Search for the cell housing the specified text and yield its [x, y] center coordinate. 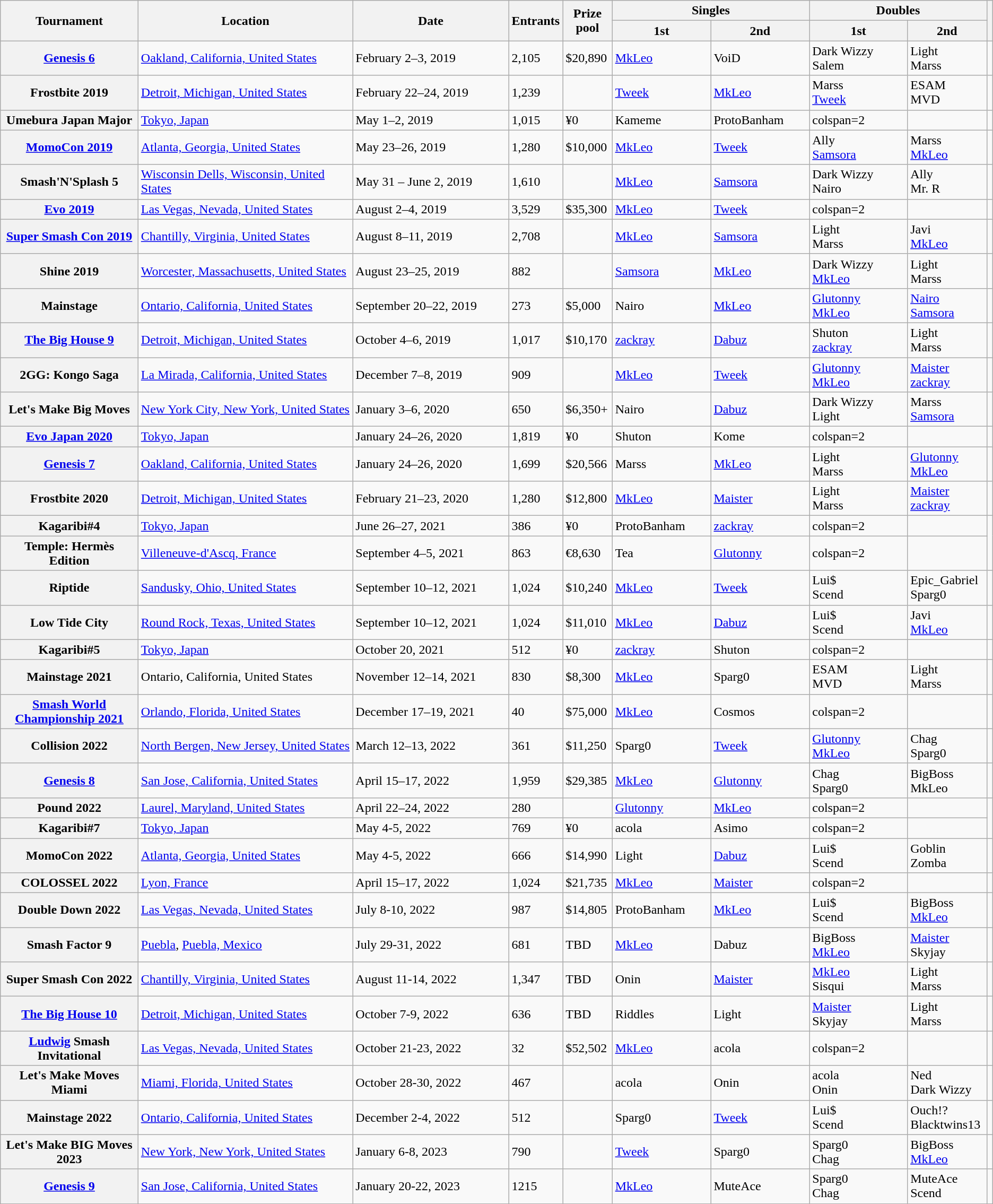
Ally Mr. R [947, 181]
Villeneuve-d'Ascq, France [245, 553]
Shuton zackray [858, 340]
Kameme [661, 120]
June 26–27, 2021 [431, 526]
December 17–19, 2021 [431, 711]
$20,890 [588, 58]
32 [536, 1049]
January 6-8, 2023 [431, 1151]
909 [536, 375]
Mainstage 2022 [69, 1118]
Marss Tweek [858, 92]
$21,735 [588, 883]
987 [536, 911]
January 20-22, 2023 [431, 1186]
$10,000 [588, 148]
Location [245, 21]
Frostbite 2020 [69, 499]
August 23–25, 2019 [431, 271]
Ally Samsora [858, 148]
Mainstage [69, 306]
Round Rock, Texas, United States [245, 622]
Date [431, 21]
October 28-30, 2022 [431, 1082]
February 21–23, 2020 [431, 499]
Kome [760, 437]
1,959 [536, 780]
$29,385 [588, 780]
Super Smash Con 2022 [69, 980]
October 21-23, 2022 [431, 1049]
Let's Make Big Moves [69, 410]
May 23–26, 2019 [431, 148]
1215 [536, 1186]
Kagaribi#4 [69, 526]
Laurel, Maryland, United States [245, 808]
Dark Wizzy Nairo [858, 181]
2GG: Kongo Saga [69, 375]
Shine 2019 [69, 271]
Let's Make Moves Miami [69, 1082]
$11,250 [588, 746]
1,015 [536, 120]
3,529 [536, 209]
Temple: Hermès Edition [69, 553]
La Mirada, California, United States [245, 375]
Riptide [69, 588]
Pound 2022 [69, 808]
790 [536, 1151]
Worcester, Massachusetts, United States [245, 271]
December 2-4, 2022 [431, 1118]
Singles [711, 11]
Wisconsin Dells, Wisconsin, United States [245, 181]
769 [536, 828]
Entrants [536, 21]
Genesis 6 [69, 58]
€8,630 [588, 553]
Genesis 8 [69, 780]
Kagaribi#7 [69, 828]
$10,240 [588, 588]
$12,800 [588, 499]
Ouch!? Blacktwins13 [947, 1118]
$20,566 [588, 464]
Smash Factor 9 [69, 945]
273 [536, 306]
$52,502 [588, 1049]
1,699 [536, 464]
October 7-9, 2022 [431, 1014]
acola Onin [858, 1082]
882 [536, 271]
Sandusky, Ohio, United States [245, 588]
Genesis 7 [69, 464]
Prize pool [588, 21]
Doubles [898, 11]
40 [536, 711]
Collision 2022 [69, 746]
July 8-10, 2022 [431, 911]
Dark Wizzy Light [858, 410]
361 [536, 746]
Kagaribi#5 [69, 649]
636 [536, 1014]
Lyon, France [245, 883]
$6,350+ [588, 410]
2,708 [536, 237]
The Big House 9 [69, 340]
Double Down 2022 [69, 911]
Marss MkLeo [947, 148]
MuteAce [760, 1186]
Asimo [760, 828]
Ludwig Smash Invitational [69, 1049]
650 [536, 410]
Orlando, Florida, United States [245, 711]
August 11-14, 2022 [431, 980]
$5,000 [588, 306]
Dark Wizzy Salem [858, 58]
Tournament [69, 21]
467 [536, 1082]
$14,805 [588, 911]
$10,170 [588, 340]
Nairo Samsora [947, 306]
October 4–6, 2019 [431, 340]
MomoCon 2019 [69, 148]
666 [536, 855]
COLOSSEL 2022 [69, 883]
Ned Dark Wizzy [947, 1082]
Low Tide City [69, 622]
Cosmos [760, 711]
$14,990 [588, 855]
681 [536, 945]
863 [536, 553]
Umebura Japan Major [69, 120]
February 2–3, 2019 [431, 58]
Super Smash Con 2019 [69, 237]
May 1–2, 2019 [431, 120]
$11,010 [588, 622]
$8,300 [588, 677]
November 12–14, 2021 [431, 677]
MkLeo Sisqui [858, 980]
1,347 [536, 980]
August 2–4, 2019 [431, 209]
Evo 2019 [69, 209]
March 12–13, 2022 [431, 746]
The Big House 10 [69, 1014]
September 20–22, 2019 [431, 306]
North Bergen, New Jersey, United States [245, 746]
MomoCon 2022 [69, 855]
Marss Samsora [947, 410]
September 4–5, 2021 [431, 553]
830 [536, 677]
2,105 [536, 58]
$35,300 [588, 209]
May 31 – June 2, 2019 [431, 181]
Frostbite 2019 [69, 92]
Marss [661, 464]
December 7–8, 2019 [431, 375]
Genesis 9 [69, 1186]
Tea [661, 553]
1,819 [536, 437]
280 [536, 808]
Goblin Zomba [947, 855]
Evo Japan 2020 [69, 437]
April 22–24, 2022 [431, 808]
Puebla, Puebla, Mexico [245, 945]
Smash World Championship 2021 [69, 711]
1,017 [536, 340]
August 8–11, 2019 [431, 237]
Epic_Gabriel Sparg0 [947, 588]
Dark Wizzy MkLeo [858, 271]
Riddles [661, 1014]
Miami, Florida, United States [245, 1082]
Mainstage 2021 [69, 677]
Let's Make BIG Moves 2023 [69, 1151]
January 3–6, 2020 [431, 410]
$75,000 [588, 711]
MuteAce Scend [947, 1186]
New York City, New York, United States [245, 410]
July 29-31, 2022 [431, 945]
Smash'N'Splash 5 [69, 181]
1,610 [536, 181]
VoiD [760, 58]
1,239 [536, 92]
February 22–24, 2019 [431, 92]
New York, New York, United States [245, 1151]
386 [536, 526]
October 20, 2021 [431, 649]
